Scan for the cell matching the given text and deliver its [X, Y] coordinate at center. 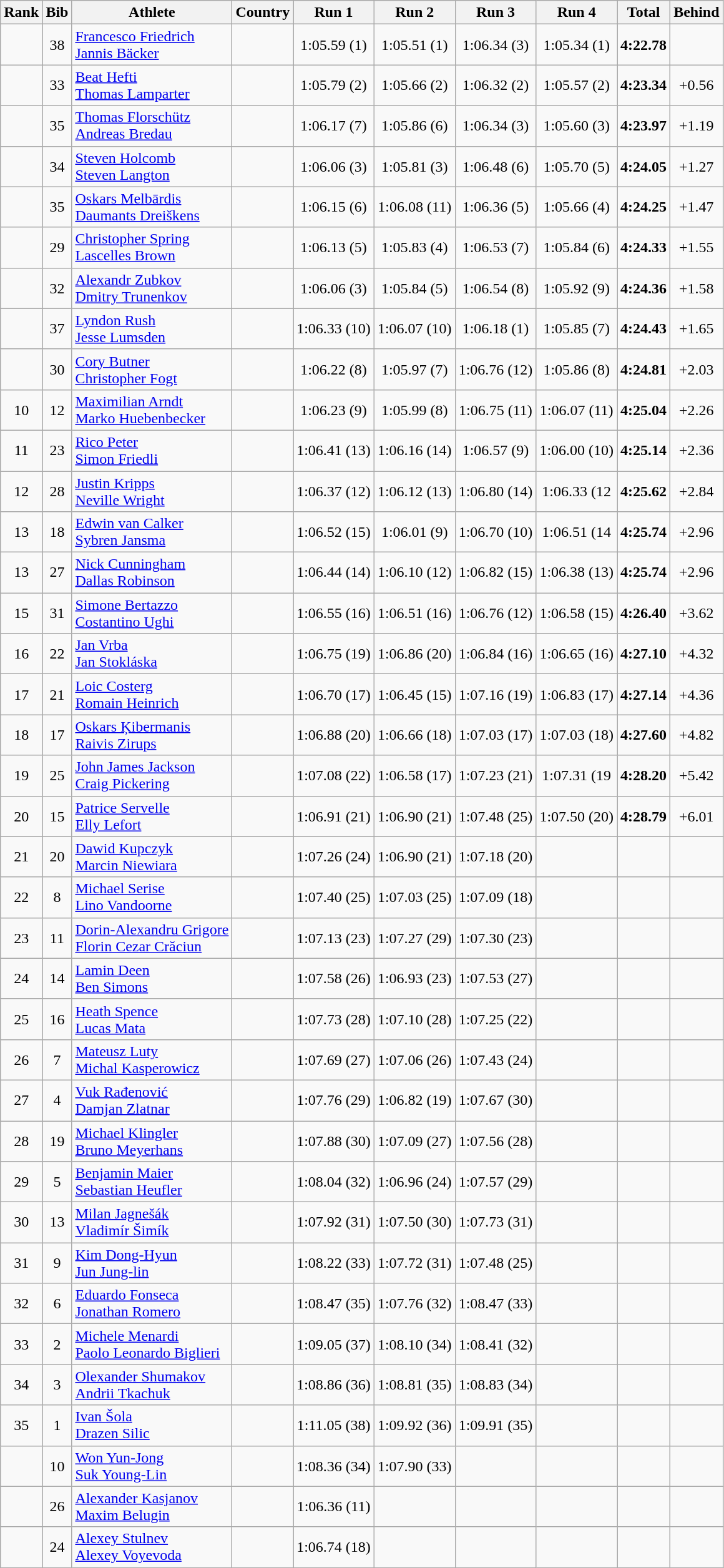
1:08.41 (32) [496, 1345]
Dawid KupczykMarcin Niewiara [152, 856]
1:07.31 (19 [577, 775]
1:05.83 (4) [414, 247]
1:09.92 (36) [414, 1426]
4:24.81 [644, 370]
Rico PeterSimon Friedli [152, 451]
1:06.36 (5) [496, 207]
Lamin DeenBen Simons [152, 979]
1:07.50 (20) [577, 816]
+2.26 [697, 409]
Alexey StulnevAlexey Voyevoda [152, 1547]
4:23.97 [644, 126]
1:05.34 (1) [577, 45]
1:06.12 (13) [414, 491]
4 [57, 1100]
Michael SeriseLino Vandoorne [152, 898]
1:08.86 (36) [334, 1384]
1:06.57 (9) [496, 451]
1:05.81 (3) [414, 166]
9 [57, 1263]
1:07.92 (31) [334, 1222]
1:06.91 (21) [334, 816]
1:07.43 (24) [496, 1060]
Dorin-Alexandru GrigoreFlorin Cezar Crăciun [152, 938]
Cory ButnerChristopher Fogt [152, 370]
+2.84 [697, 491]
1:07.18 (20) [496, 856]
1:06.13 (5) [334, 247]
1:06.75 (11) [496, 409]
1:07.25 (22) [496, 1019]
+1.65 [697, 328]
Thomas FlorschützAndreas Bredau [152, 126]
1:08.10 (34) [414, 1345]
1:07.16 (19) [496, 694]
1:06.70 (17) [334, 694]
+4.32 [697, 654]
4:26.40 [644, 613]
Kim Dong-HyunJun Jung-lin [152, 1263]
+2.36 [697, 451]
2 [57, 1345]
1:07.53 (27) [496, 979]
Total [644, 12]
1:06.66 (18) [414, 735]
1:07.90 (33) [414, 1466]
1:06.84 (16) [496, 654]
1:06.83 (17) [577, 694]
1:06.70 (10) [496, 532]
4:27.60 [644, 735]
Vuk RađenovićDamjan Zlatnar [152, 1100]
Behind [697, 12]
1:06.54 (8) [496, 288]
1:07.13 (23) [334, 938]
+2.03 [697, 370]
1:06.55 (16) [334, 613]
37 [57, 328]
1:06.48 (6) [496, 166]
+6.01 [697, 816]
1:06.32 (2) [496, 85]
+0.56 [697, 85]
1:07.69 (27) [334, 1060]
4:23.34 [644, 85]
1:07.10 (28) [414, 1019]
Ivan ŠolaDrazen Silic [152, 1426]
1:11.05 (38) [334, 1426]
1:05.60 (3) [577, 126]
1:06.74 (18) [334, 1547]
1:06.80 (14) [496, 491]
Alexander KasjanovMaxim Belugin [152, 1507]
1:05.99 (8) [414, 409]
1:06.96 (24) [414, 1182]
Simone BertazzoCostantino Ughi [152, 613]
1:07.73 (28) [334, 1019]
1:07.03 (25) [414, 898]
1:07.88 (30) [334, 1141]
Christopher SpringLascelles Brown [152, 247]
4:27.14 [644, 694]
1:06.07 (10) [414, 328]
1:06.18 (1) [496, 328]
4:24.36 [644, 288]
Benjamin MaierSebastian Heufler [152, 1182]
7 [57, 1060]
1:07.26 (24) [334, 856]
+4.36 [697, 694]
1:08.36 (34) [334, 1466]
1:09.91 (35) [496, 1426]
1:07.76 (32) [414, 1303]
Eduardo FonsecaJonathan Romero [152, 1303]
1:07.67 (30) [496, 1100]
1:05.66 (2) [414, 85]
3 [57, 1384]
1:07.72 (31) [414, 1263]
Heath SpenceLucas Mata [152, 1019]
1:05.86 (6) [414, 126]
Lyndon RushJesse Lumsden [152, 328]
1:08.04 (32) [334, 1182]
8 [57, 898]
Loic CostergRomain Heinrich [152, 694]
1:05.85 (7) [577, 328]
Jan VrbaJan Stokláska [152, 654]
Beat HeftiThomas Lamparter [152, 85]
4:22.78 [644, 45]
14 [57, 979]
1:08.83 (34) [496, 1384]
Run 2 [414, 12]
1:08.22 (33) [334, 1263]
1:05.66 (4) [577, 207]
1:06.10 (12) [414, 573]
1:06.33 (10) [334, 328]
1:06.44 (14) [334, 573]
1:05.86 (8) [577, 370]
4:24.25 [644, 207]
Milan JagnešákVladimír Šimík [152, 1222]
1:06.00 (10) [577, 451]
1:07.27 (29) [414, 938]
Rank [21, 12]
1:07.40 (25) [334, 898]
1:06.08 (11) [414, 207]
1:06.86 (20) [414, 654]
1:07.30 (23) [496, 938]
1:05.57 (2) [577, 85]
4:28.20 [644, 775]
1:07.57 (29) [496, 1182]
+1.19 [697, 126]
4:27.10 [644, 654]
1:07.08 (22) [334, 775]
Athlete [152, 12]
1:06.17 (7) [334, 126]
1:05.51 (1) [414, 45]
4:25.62 [644, 491]
1:09.05 (37) [334, 1345]
1:07.06 (26) [414, 1060]
+1.27 [697, 166]
Oskars MelbārdisDaumants Dreiškens [152, 207]
+4.82 [697, 735]
1:06.88 (20) [334, 735]
4:24.05 [644, 166]
1:07.73 (31) [496, 1222]
1:06.01 (9) [414, 532]
1:05.84 (6) [577, 247]
1:06.38 (13) [577, 573]
Bib [57, 12]
Run 1 [334, 12]
+3.62 [697, 613]
Justin KrippsNeville Wright [152, 491]
+1.58 [697, 288]
1 [57, 1426]
38 [57, 45]
1:07.09 (27) [414, 1141]
1:05.92 (9) [577, 288]
1:07.56 (28) [496, 1141]
1:07.03 (18) [577, 735]
1:07.76 (29) [334, 1100]
1:05.97 (7) [414, 370]
4:25.14 [644, 451]
4:28.79 [644, 816]
+1.55 [697, 247]
1:06.58 (17) [414, 775]
1:05.84 (5) [414, 288]
Oskars ĶibermanisRaivis Zirups [152, 735]
Michele MenardiPaolo Leonardo Biglieri [152, 1345]
1:06.36 (11) [334, 1507]
4:24.33 [644, 247]
Alexandr ZubkovDmitry Trunenkov [152, 288]
+1.47 [697, 207]
1:06.58 (15) [577, 613]
1:06.16 (14) [414, 451]
1:06.15 (6) [334, 207]
1:06.65 (16) [577, 654]
1:06.41 (13) [334, 451]
1:08.47 (35) [334, 1303]
Nick CunninghamDallas Robinson [152, 573]
1:06.82 (15) [496, 573]
1:06.45 (15) [414, 694]
Run 4 [577, 12]
1:05.79 (2) [334, 85]
1:06.37 (12) [334, 491]
1:08.47 (33) [496, 1303]
4:25.04 [644, 409]
Patrice ServelleElly Lefort [152, 816]
Maximilian ArndtMarko Huebenbecker [152, 409]
1:06.53 (7) [496, 247]
Run 3 [496, 12]
Steven HolcombSteven Langton [152, 166]
1:06.23 (9) [334, 409]
Won Yun-JongSuk Young-Lin [152, 1466]
John James JacksonCraig Pickering [152, 775]
Mateusz LutyMichal Kasperowicz [152, 1060]
1:07.58 (26) [334, 979]
1:08.81 (35) [414, 1384]
Edwin van CalkerSybren Jansma [152, 532]
1:06.93 (23) [414, 979]
Michael KlinglerBruno Meyerhans [152, 1141]
1:07.03 (17) [496, 735]
1:06.22 (8) [334, 370]
1:06.82 (19) [414, 1100]
+5.42 [697, 775]
Olexander ShumakovAndrii Tkachuk [152, 1384]
1:06.52 (15) [334, 532]
1:07.09 (18) [496, 898]
1:06.07 (11) [577, 409]
1:06.51 (14 [577, 532]
1:06.33 (12 [577, 491]
1:07.50 (30) [414, 1222]
1:05.59 (1) [334, 45]
Country [263, 12]
1:06.51 (16) [414, 613]
1:07.23 (21) [496, 775]
4:24.43 [644, 328]
5 [57, 1182]
1:05.70 (5) [577, 166]
Francesco FriedrichJannis Bäcker [152, 45]
6 [57, 1303]
1:06.75 (19) [334, 654]
